For the text-containing cell, return its midpoint in [X, Y] coordinate format. 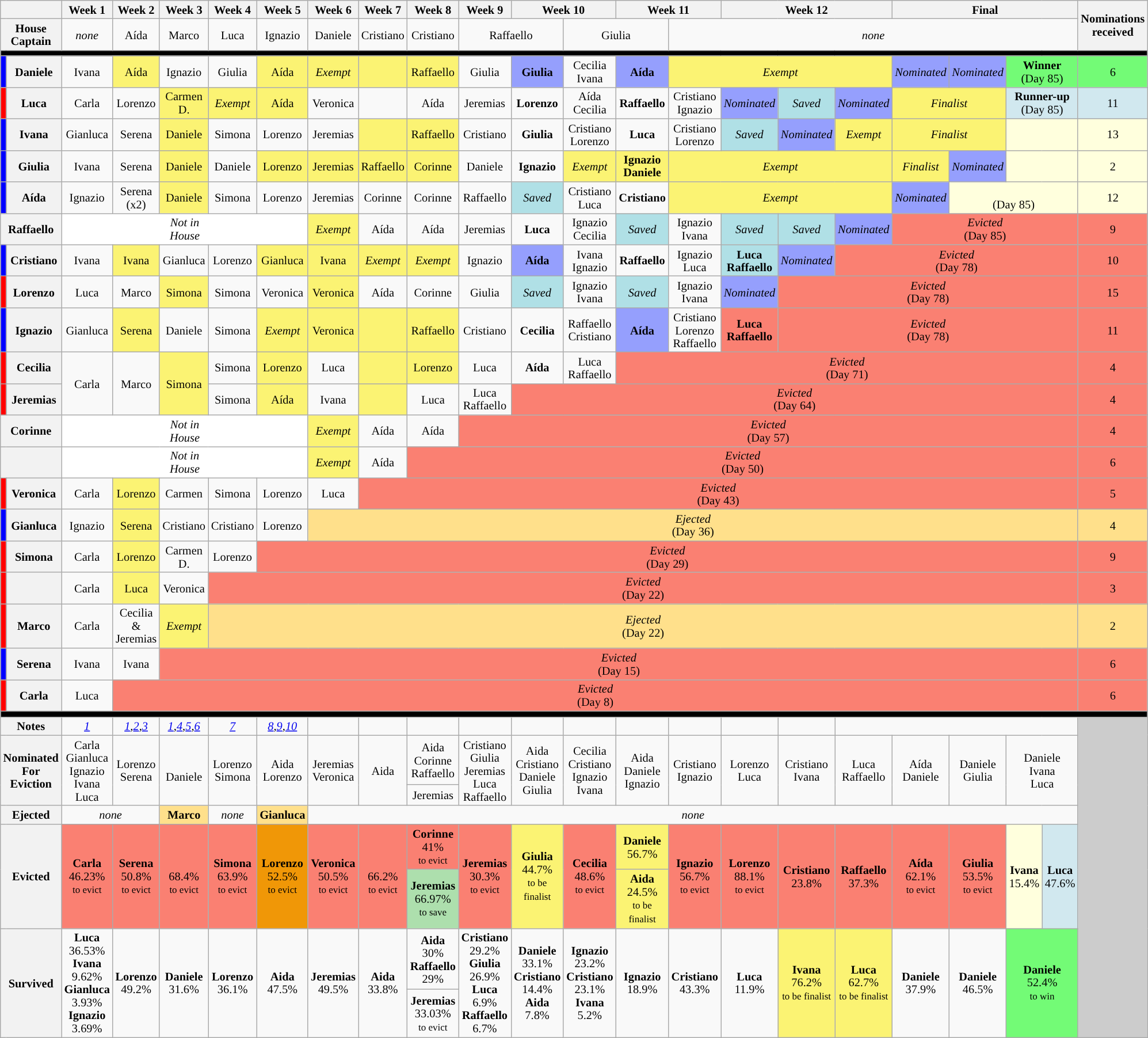
Evicted(Day 22) [643, 588]
Week 6 [333, 9]
Ejected(Day 22) [643, 625]
Lorenzo88.1%to evict [749, 876]
66.2%to evict [383, 876]
13 [1113, 135]
Luca11.9% [749, 983]
Simona63.9%to evict [232, 876]
CristianoGiuliaJeremiasLucaRaffaello [485, 770]
Cecilia & Jeremias [136, 625]
CristianoLorenzoRaffaello [695, 329]
HouseCaptain [31, 35]
Ignazio56.7%to evict [695, 876]
Evicted(Day 50) [743, 462]
Cristiano 43.3% [695, 983]
(Day 85) [1014, 197]
Cristiano 23.8% [807, 876]
JeremiasVeronica [333, 770]
Nominationsreceived [1113, 25]
AidaDanieleIgnazio [642, 770]
AidaCristianoDanieleGiulia [537, 770]
Evicted(Day 71) [847, 367]
8,9,10 [282, 726]
Lorenzo49.2% [136, 983]
LorenzoLuca [749, 770]
Week 10 [563, 9]
Week 5 [282, 9]
Cecilia48.6%to evict [589, 876]
5 [1113, 494]
CristianoIvana [807, 770]
AídaDaniele [921, 770]
Evicted(Day 29) [668, 556]
CeciliaIvana [589, 71]
Week 9 [485, 9]
Ignazio18.9% [642, 983]
LorenzoSimona [232, 770]
DanieleIvanaLuca [1043, 770]
Luca62.7%to be finalist [863, 983]
Aida47.5% [282, 983]
Jeremias 33.03%to evict [433, 1013]
Ignazio23.2%Cristiano23.1%Ivana5.2% [589, 983]
NominatedFor Eviction [31, 770]
Jeremias30.3%to evict [485, 876]
AidaLorenzo [282, 770]
Lorenzo36.1% [232, 983]
Veronica50.5%to evict [333, 876]
Aida 33.8% [383, 983]
Aída 62.1%to evict [921, 876]
Week 12 [807, 9]
12 [1113, 197]
1 [87, 726]
Serena50.8%to evict [136, 876]
RaffaelloCristiano [589, 329]
CeciliaCristianoIgnazioIvana [589, 770]
Week 1 [87, 9]
Week 2 [136, 9]
Carla46.23%to evict [87, 876]
Daniele37.9% [921, 983]
CarlaGianlucaIgnazioIvanaLuca [87, 770]
Giulia 53.5%to evict [978, 876]
10 [1113, 260]
Evicted [31, 876]
Ivana 76.2%to be finalist [807, 983]
Runner-up(Day 85) [1043, 102]
Final [985, 9]
Giulia44.7%to be finalist [537, 876]
Survived [31, 983]
Ejected(Day 36) [693, 525]
Ejected [31, 815]
Raffaello 37.3% [863, 876]
68.4%to evict [184, 876]
Week 11 [668, 9]
AídaCecilia [589, 102]
Daniele33.1%Cristiano14.4%Aida7.8% [537, 983]
Corinne 41%to evict [433, 846]
Notes [31, 726]
Evicted(Day 43) [718, 494]
1,4,5,6 [184, 726]
Aida24.5%to be finalist [642, 899]
Jeremias 66.97%to save [433, 899]
Evicted(Day 85) [985, 229]
Ivana 15.4% [1024, 876]
Lorenzo52.5%to evict [282, 876]
IgnazioDaniele [642, 166]
Aida [383, 770]
IgnazioLuca [695, 260]
IvanaIgnazio [589, 260]
Cristiano29.2%Giulia26.9%Luca6.9%Raffaello6.7% [485, 983]
Week 7 [383, 9]
Week 3 [184, 9]
Aida30%Raffaello29% [433, 959]
Daniele31.6% [184, 983]
Evicted(Day 8) [596, 695]
Evicted(Day 57) [769, 431]
Daniele52.4%to win [1043, 983]
Jeremias 49.5% [333, 983]
3 [1113, 588]
Luca 47.6% [1060, 876]
Week 8 [433, 9]
CristianoLuca [589, 197]
AidaCorinneRaffaello [433, 760]
Carmen [184, 494]
IgnazioCecilia [589, 229]
DanieleGiulia [978, 770]
Serena (x2) [136, 197]
1,2,3 [136, 726]
Luca36.53% Ivana9.62%Gianluca3.93%Ignazio3.69% [87, 983]
LorenzoSerena [136, 770]
Week 4 [232, 9]
7 [232, 726]
Daniele46.5% [978, 983]
Daniele56.7% [642, 846]
15 [1113, 291]
Winner(Day 85) [1043, 71]
Evicted(Day 64) [794, 400]
Evicted(Day 15) [619, 664]
